Detect which cell encompasses the target text, then output its (X, Y) center coordinate. 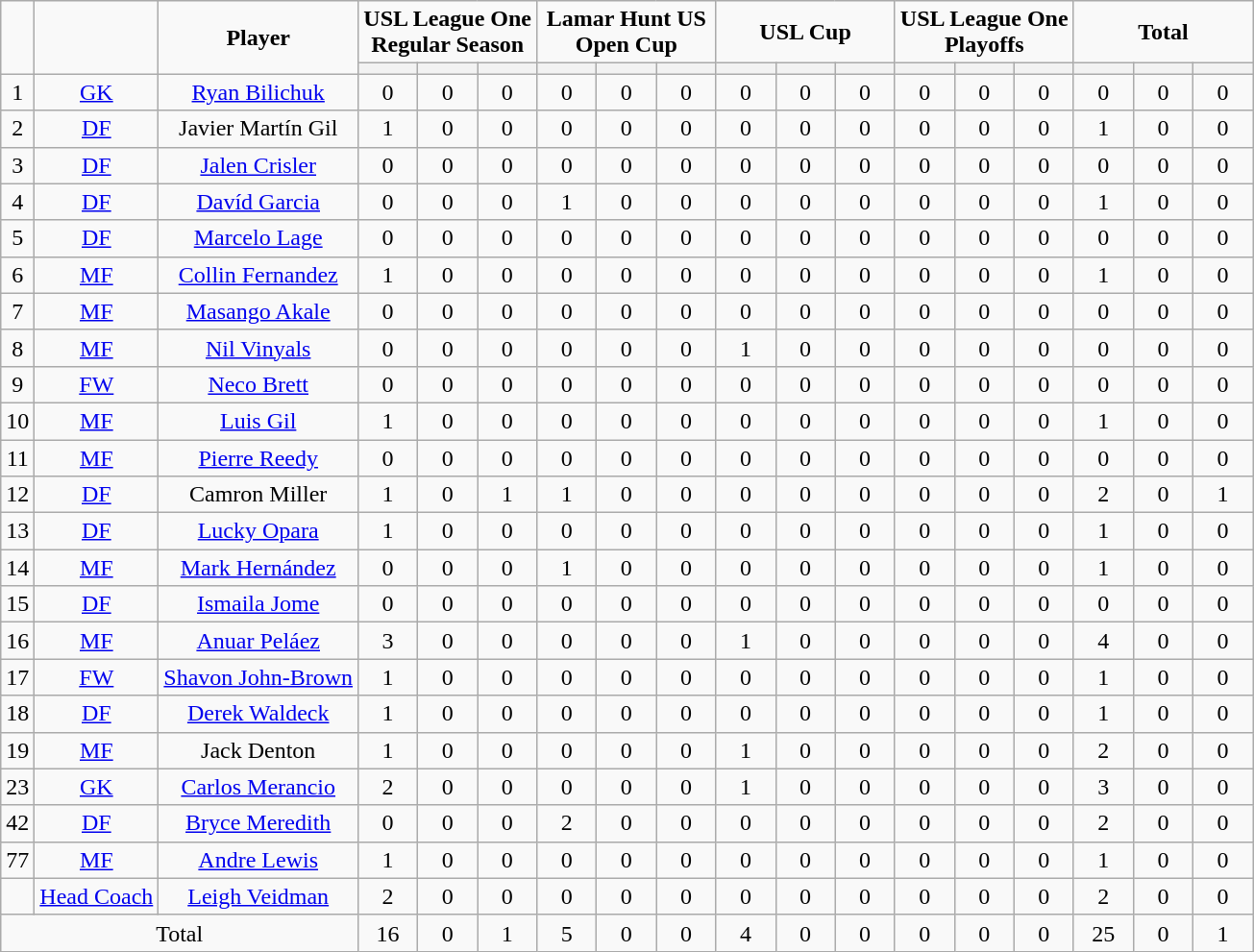
Mark Hernández (258, 568)
Marcelo Lage (258, 238)
Pierre Reedy (258, 458)
42 (17, 823)
USL Cup (805, 33)
23 (17, 787)
Bryce Meredith (258, 823)
13 (17, 531)
Nil Vinyals (258, 348)
Davíd Garcia (258, 202)
6 (17, 275)
Javier Martín Gil (258, 129)
Shavon John-Brown (258, 677)
77 (17, 860)
9 (17, 384)
18 (17, 714)
25 (1103, 933)
17 (17, 677)
Carlos Merancio (258, 787)
Lucky Opara (258, 531)
Leigh Veidman (258, 896)
Masango Akale (258, 311)
USL League One Regular Season (448, 33)
Camron Miller (258, 495)
Ryan Bilichuk (258, 92)
11 (17, 458)
Derek Waldeck (258, 714)
12 (17, 495)
Ismaila Jome (258, 604)
7 (17, 311)
Jack Denton (258, 750)
Lamar Hunt US Open Cup (627, 33)
Andre Lewis (258, 860)
Collin Fernandez (258, 275)
USL League One Playoffs (984, 33)
Neco Brett (258, 384)
15 (17, 604)
Anuar Peláez (258, 641)
19 (17, 750)
8 (17, 348)
Player (258, 37)
Jalen Crisler (258, 165)
Luis Gil (258, 421)
14 (17, 568)
10 (17, 421)
Head Coach (96, 896)
